Locate the cell with the specified text and output its (X, Y) center coordinate. 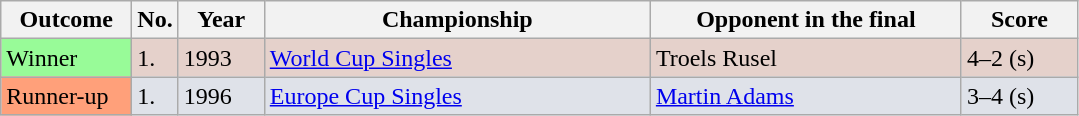
World Cup Singles (457, 58)
Year (221, 20)
4–2 (s) (1019, 58)
Troels Rusel (806, 58)
1993 (221, 58)
Score (1019, 20)
No. (155, 20)
Europe Cup Singles (457, 96)
Runner-up (66, 96)
Winner (66, 58)
Opponent in the final (806, 20)
3–4 (s) (1019, 96)
Championship (457, 20)
Martin Adams (806, 96)
1996 (221, 96)
Outcome (66, 20)
